Capture the cell that displays the provided text and extract its (X, Y) central coordinate. 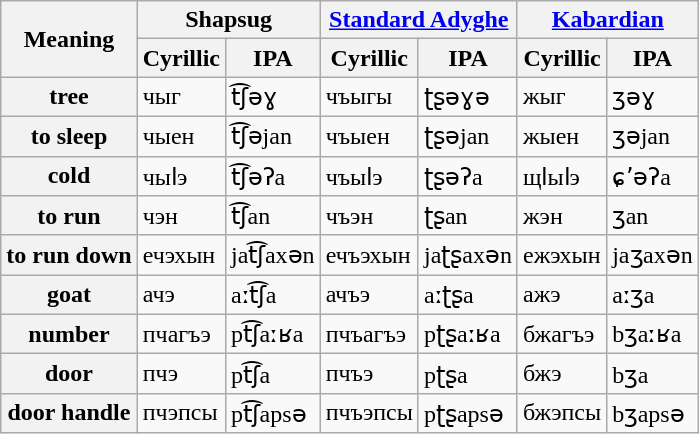
t͡ʃəɣ (274, 97)
бжагъэ (562, 334)
jaʒaxən (653, 255)
чъыен (369, 136)
ʈʂəjan (468, 136)
ечъэхын (369, 255)
ʈʂəʔa (468, 176)
Kabardian (608, 20)
ʈʂəɣə (468, 97)
чэн (181, 216)
Shapsug (228, 20)
goat (69, 295)
ʒəjan (653, 136)
door (69, 374)
пчагъэ (181, 334)
tree (69, 97)
ажэ (562, 295)
aːʒa (653, 295)
bʒa (653, 374)
пчэпсы (181, 413)
to run (69, 216)
ʒan (653, 216)
ʒəɣ (653, 97)
чыӏэ (181, 176)
bʒapsə (653, 413)
Standard Adyghe (418, 20)
pt͡ʃapsə (274, 413)
чъыӏэ (369, 176)
пчъэпсы (369, 413)
жыен (562, 136)
cold (69, 176)
щӏыӏэ (562, 176)
pʈʂaːʁa (468, 334)
to run down (69, 255)
ечэхын (181, 255)
бжэпсы (562, 413)
пчъагъэ (369, 334)
ʈʂan (468, 216)
чыг (181, 97)
door handle (69, 413)
aːʈʂa (468, 295)
Meaning (69, 39)
t͡ʃəʔa (274, 176)
чъыгы (369, 97)
bʒaːʁa (653, 334)
pʈʂa (468, 374)
t͡ʃəjan (274, 136)
ачъэ (369, 295)
t͡ʃan (274, 216)
pt͡ʃa (274, 374)
ɕʼəʔa (653, 176)
jat͡ʃaxən (274, 255)
pʈʂapsə (468, 413)
пчъэ (369, 374)
ачэ (181, 295)
ежэхын (562, 255)
чъэн (369, 216)
to sleep (69, 136)
жэн (562, 216)
aːt͡ʃa (274, 295)
пчэ (181, 374)
жыг (562, 97)
number (69, 334)
бжэ (562, 374)
jaʈʂaxən (468, 255)
чыен (181, 136)
pt͡ʃaːʁa (274, 334)
